Identify which cell holds the provided text, then report its [X, Y] central coordinate. 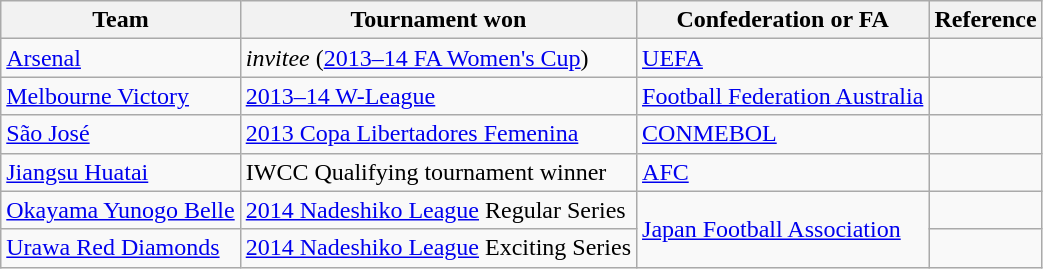
Melbourne Victory [120, 96]
Urawa Red Diamonds [120, 248]
2014 Nadeshiko League Exciting Series [438, 248]
Football Federation Australia [783, 96]
IWCC Qualifying tournament winner [438, 172]
São José [120, 134]
CONMEBOL [783, 134]
2013 Copa Libertadores Femenina [438, 134]
Reference [986, 20]
2013–14 W-League [438, 96]
Japan Football Association [783, 229]
UEFA [783, 58]
Team [120, 20]
Jiangsu Huatai [120, 172]
Tournament won [438, 20]
2014 Nadeshiko League Regular Series [438, 210]
invitee (2013–14 FA Women's Cup) [438, 58]
Arsenal [120, 58]
Okayama Yunogo Belle [120, 210]
AFC [783, 172]
Confederation or FA [783, 20]
